From the cell containing the given text, extract its center point as (x, y) coordinate. 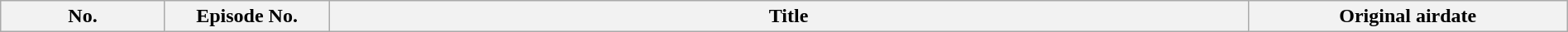
Episode No. (246, 16)
Original airdate (1408, 16)
No. (83, 16)
Title (789, 16)
